Locate the cell with the specified text and output its [X, Y] center coordinate. 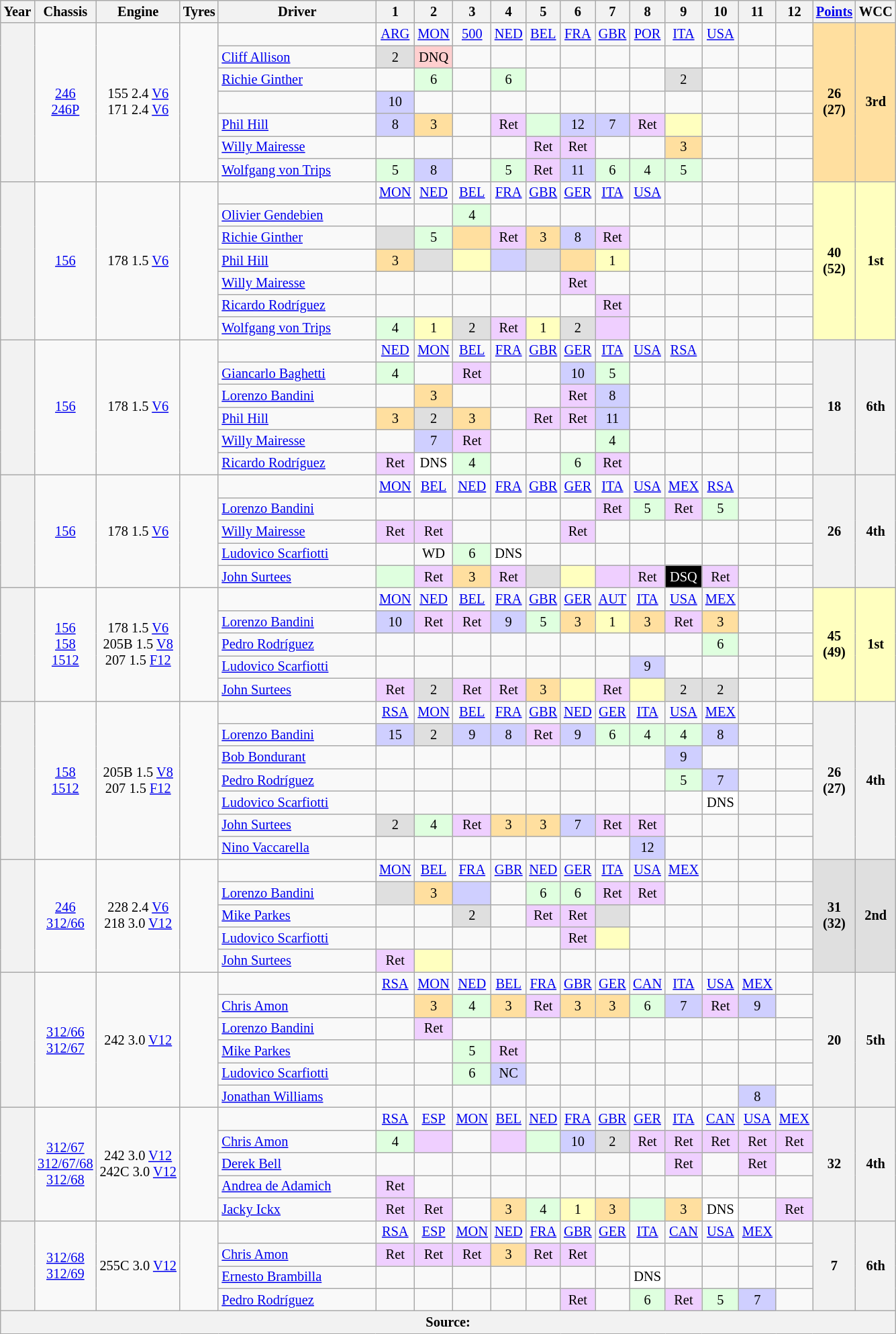
246246P [65, 102]
Jacky Ickx [297, 1209]
31(32) [834, 915]
DNQ [434, 57]
Jonathan Williams [297, 1096]
45(49) [834, 644]
178 1.5 V6205B 1.5 V8207 1.5 F12 [138, 644]
Chassis [65, 11]
155 2.4 V6171 2.4 V6 [138, 102]
40(52) [834, 260]
Points [834, 11]
15 [395, 734]
ARG [395, 34]
32 [834, 1164]
Andrea de Adamich [297, 1186]
500 [472, 34]
Nino Vaccarella [297, 848]
Year [17, 11]
Olivier Gendebien [297, 215]
DSQ [683, 577]
312/66312/67 [65, 1040]
WD [434, 554]
Ernesto Brambilla [297, 1277]
242 3.0 V12242C 3.0 V12 [138, 1164]
18 [834, 407]
NC [509, 1074]
312/68312/69 [65, 1266]
242 3.0 V12 [138, 1040]
205B 1.5 V8207 1.5 F12 [138, 780]
246312/66 [65, 915]
312/67312/67/68312/68 [65, 1164]
Source: [448, 1322]
1561581512 [65, 644]
228 2.4 V6218 3.0 V12 [138, 915]
Engine [138, 11]
3rd [876, 102]
WCC [876, 11]
255C 3.0 V12 [138, 1266]
Driver [297, 11]
Tyres [199, 11]
Bob Bondurant [297, 757]
POR [647, 34]
20 [834, 1040]
Giancarlo Baghetti [297, 373]
1581512 [65, 780]
AUT [613, 599]
Derek Bell [297, 1164]
5th [876, 1040]
26 [834, 531]
Cliff Allison [297, 57]
2nd [876, 915]
